Provide the (x, y) coordinate of the cell's center where the given text is located.  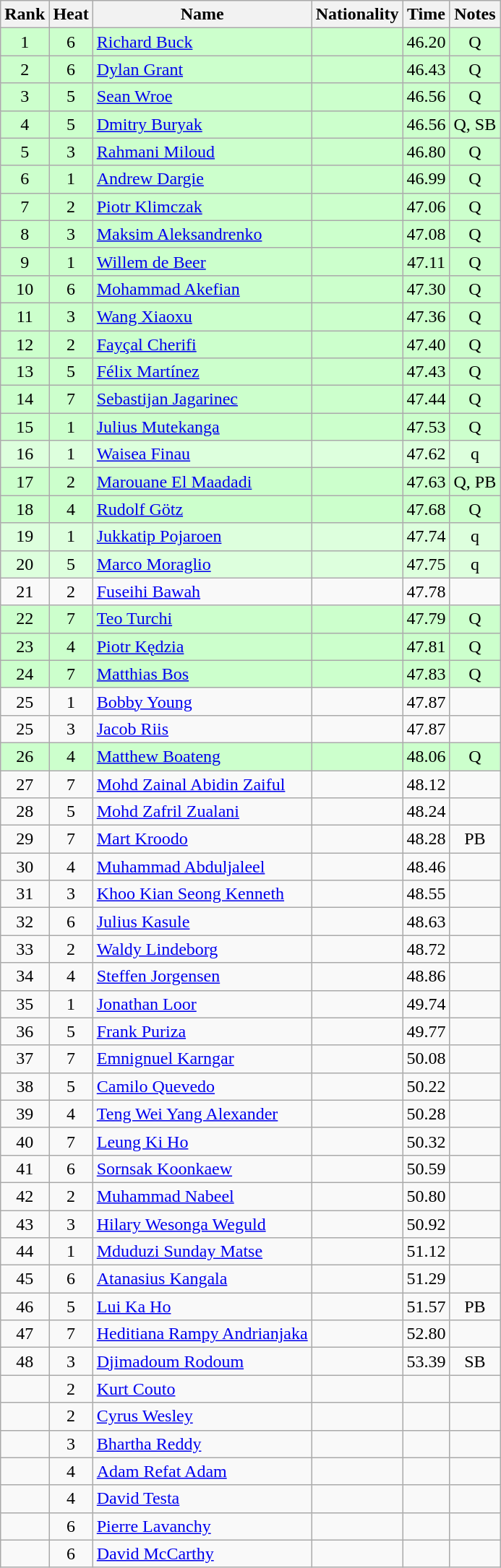
47.81 (427, 646)
Heditiana Rampy Andrianjaka (202, 1334)
Nationality (357, 14)
Maksim Aleksandrenko (202, 234)
47.62 (427, 454)
47.44 (427, 399)
48.12 (427, 784)
Waisea Finau (202, 454)
51.12 (427, 1252)
33 (25, 949)
Notes (475, 14)
48.55 (427, 894)
Khoo Kian Seong Kenneth (202, 894)
52.80 (427, 1334)
Andrew Dargie (202, 179)
Fuseihi Bawah (202, 592)
47.78 (427, 592)
Julius Mutekanga (202, 427)
48.72 (427, 949)
Camilo Quevedo (202, 1086)
47 (25, 1334)
50.08 (427, 1059)
47.36 (427, 316)
47.74 (427, 537)
9 (25, 261)
Julius Kasule (202, 922)
Jonathan Loor (202, 1004)
12 (25, 345)
15 (25, 427)
32 (25, 922)
Bobby Young (202, 701)
47.53 (427, 427)
Teng Wei Yang Alexander (202, 1114)
50.80 (427, 1196)
37 (25, 1059)
Mohd Zafril Zualani (202, 812)
47.06 (427, 207)
20 (25, 564)
Kurt Couto (202, 1389)
48.06 (427, 756)
14 (25, 399)
47.68 (427, 509)
David McCarthy (202, 1554)
Sornsak Koonkaew (202, 1169)
13 (25, 372)
47.40 (427, 345)
45 (25, 1279)
47.30 (427, 289)
50.32 (427, 1141)
Mduduzi Sunday Matse (202, 1252)
Jukkatip Pojaroen (202, 537)
Lui Ka Ho (202, 1307)
21 (25, 592)
Mart Kroodo (202, 839)
29 (25, 839)
38 (25, 1086)
Piotr Klimczak (202, 207)
Dmitry Buryak (202, 124)
Waldy Lindeborg (202, 949)
48.46 (427, 867)
Fayçal Cherifi (202, 345)
50.28 (427, 1114)
Adam Refat Adam (202, 1471)
42 (25, 1196)
47.83 (427, 674)
Cyrus Wesley (202, 1416)
46.80 (427, 152)
Heat (71, 14)
Marco Moraglio (202, 564)
11 (25, 316)
48.24 (427, 812)
Emnignuel Karngar (202, 1059)
Félix Martínez (202, 372)
50.59 (427, 1169)
46.20 (427, 42)
51.29 (427, 1279)
Dylan Grant (202, 69)
David Testa (202, 1499)
43 (25, 1224)
Rahmani Miloud (202, 152)
48.63 (427, 922)
Jacob Riis (202, 729)
Teo Turchi (202, 619)
35 (25, 1004)
Djimadoum Rodoum (202, 1361)
48.28 (427, 839)
Time (427, 14)
10 (25, 289)
53.39 (427, 1361)
Sean Wroe (202, 97)
Steffen Jorgensen (202, 976)
Rudolf Götz (202, 509)
31 (25, 894)
28 (25, 812)
Muhammad Nabeel (202, 1196)
40 (25, 1141)
Pierre Lavanchy (202, 1526)
18 (25, 509)
50.22 (427, 1086)
Mohd Zainal Abidin Zaiful (202, 784)
27 (25, 784)
Bhartha Reddy (202, 1444)
47.63 (427, 482)
48 (25, 1361)
41 (25, 1169)
Q, PB (475, 482)
50.92 (427, 1224)
Q, SB (475, 124)
Willem de Beer (202, 261)
34 (25, 976)
23 (25, 646)
47.43 (427, 372)
Rank (25, 14)
46.99 (427, 179)
Mohammad Akefian (202, 289)
Richard Buck (202, 42)
26 (25, 756)
47.08 (427, 234)
24 (25, 674)
Muhammad Abduljaleel (202, 867)
39 (25, 1114)
Leung Ki Ho (202, 1141)
Piotr Kędzia (202, 646)
17 (25, 482)
Matthew Boateng (202, 756)
44 (25, 1252)
51.57 (427, 1307)
Atanasius Kangala (202, 1279)
16 (25, 454)
47.79 (427, 619)
46.43 (427, 69)
36 (25, 1031)
49.77 (427, 1031)
19 (25, 537)
Wang Xiaoxu (202, 316)
49.74 (427, 1004)
8 (25, 234)
Marouane El Maadadi (202, 482)
22 (25, 619)
Sebastijan Jagarinec (202, 399)
Name (202, 14)
Frank Puriza (202, 1031)
48.86 (427, 976)
30 (25, 867)
Hilary Wesonga Weguld (202, 1224)
46 (25, 1307)
SB (475, 1361)
47.75 (427, 564)
47.11 (427, 261)
Matthias Bos (202, 674)
